Determine the (x, y) coordinate at the center of the cell enclosing the given text.  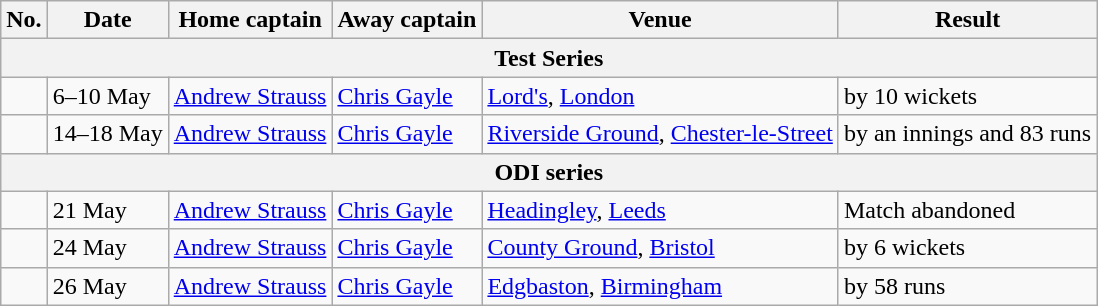
14–18 May (108, 134)
21 May (108, 210)
by 6 wickets (967, 248)
No. (24, 20)
Match abandoned (967, 210)
Headingley, Leeds (660, 210)
Date (108, 20)
by 10 wickets (967, 96)
ODI series (549, 172)
6–10 May (108, 96)
Home captain (250, 20)
Riverside Ground, Chester-le-Street (660, 134)
Edgbaston, Birmingham (660, 286)
Result (967, 20)
26 May (108, 286)
Test Series (549, 58)
by 58 runs (967, 286)
Away captain (407, 20)
by an innings and 83 runs (967, 134)
Venue (660, 20)
24 May (108, 248)
Lord's, London (660, 96)
County Ground, Bristol (660, 248)
